Return [x, y] of the center of cell containing provided text 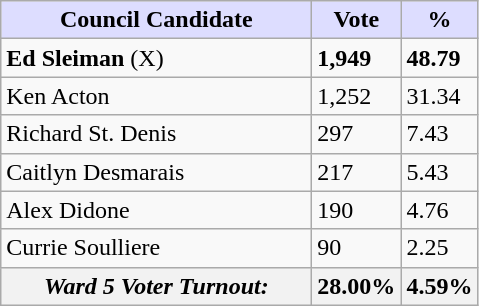
28.00% [356, 286]
Caitlyn Desmarais [156, 172]
4.59% [440, 286]
1,949 [356, 58]
217 [356, 172]
90 [356, 248]
% [440, 20]
5.43 [440, 172]
190 [356, 210]
297 [356, 134]
Ward 5 Voter Turnout: [156, 286]
Alex Didone [156, 210]
Ed Sleiman (X) [156, 58]
1,252 [356, 96]
2.25 [440, 248]
7.43 [440, 134]
Vote [356, 20]
Currie Soulliere [156, 248]
4.76 [440, 210]
Council Candidate [156, 20]
48.79 [440, 58]
31.34 [440, 96]
Richard St. Denis [156, 134]
Ken Acton [156, 96]
